Output the [X, Y] coordinate of the center of the cell containing the given text.  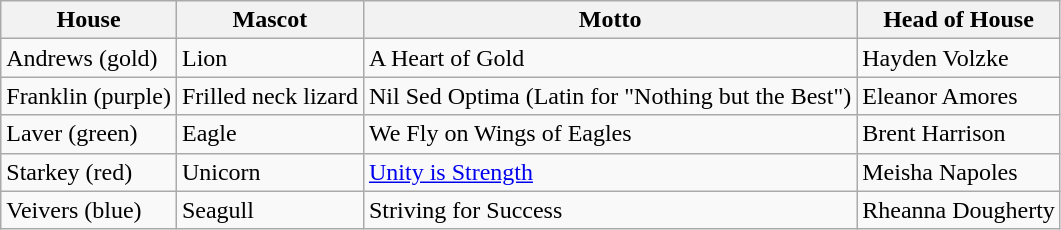
Laver (green) [89, 134]
We Fly on Wings of Eagles [610, 134]
House [89, 20]
Unicorn [270, 172]
A Heart of Gold [610, 58]
Brent Harrison [959, 134]
Seagull [270, 210]
Rheanna Dougherty [959, 210]
Eleanor Amores [959, 96]
Eagle [270, 134]
Meisha Napoles [959, 172]
Frilled neck lizard [270, 96]
Nil Sed Optima (Latin for "Nothing but the Best") [610, 96]
Motto [610, 20]
Hayden Volzke [959, 58]
Striving for Success [610, 210]
Andrews (gold) [89, 58]
Franklin (purple) [89, 96]
Starkey (red) [89, 172]
Head of House [959, 20]
Veivers (blue) [89, 210]
Unity is Strength [610, 172]
Lion [270, 58]
Mascot [270, 20]
